Provide the (x, y) coordinate of the cell's center where the given text is located.  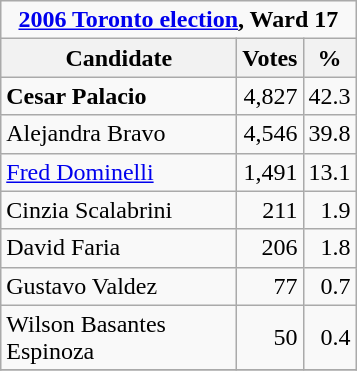
2006 Toronto election, Ward 17 (178, 20)
Wilson Basantes Espinoza (119, 338)
13.1 (330, 172)
% (330, 58)
David Faria (119, 248)
1.8 (330, 248)
Cesar Palacio (119, 96)
1,491 (270, 172)
39.8 (330, 134)
50 (270, 338)
1.9 (330, 210)
Fred Dominelli (119, 172)
4,827 (270, 96)
77 (270, 286)
Cinzia Scalabrini (119, 210)
Gustavo Valdez (119, 286)
Candidate (119, 58)
0.4 (330, 338)
211 (270, 210)
42.3 (330, 96)
Alejandra Bravo (119, 134)
0.7 (330, 286)
206 (270, 248)
Votes (270, 58)
4,546 (270, 134)
